Pinpoint the cell where the given text exists, returning its [X, Y] midpoint coordinate. 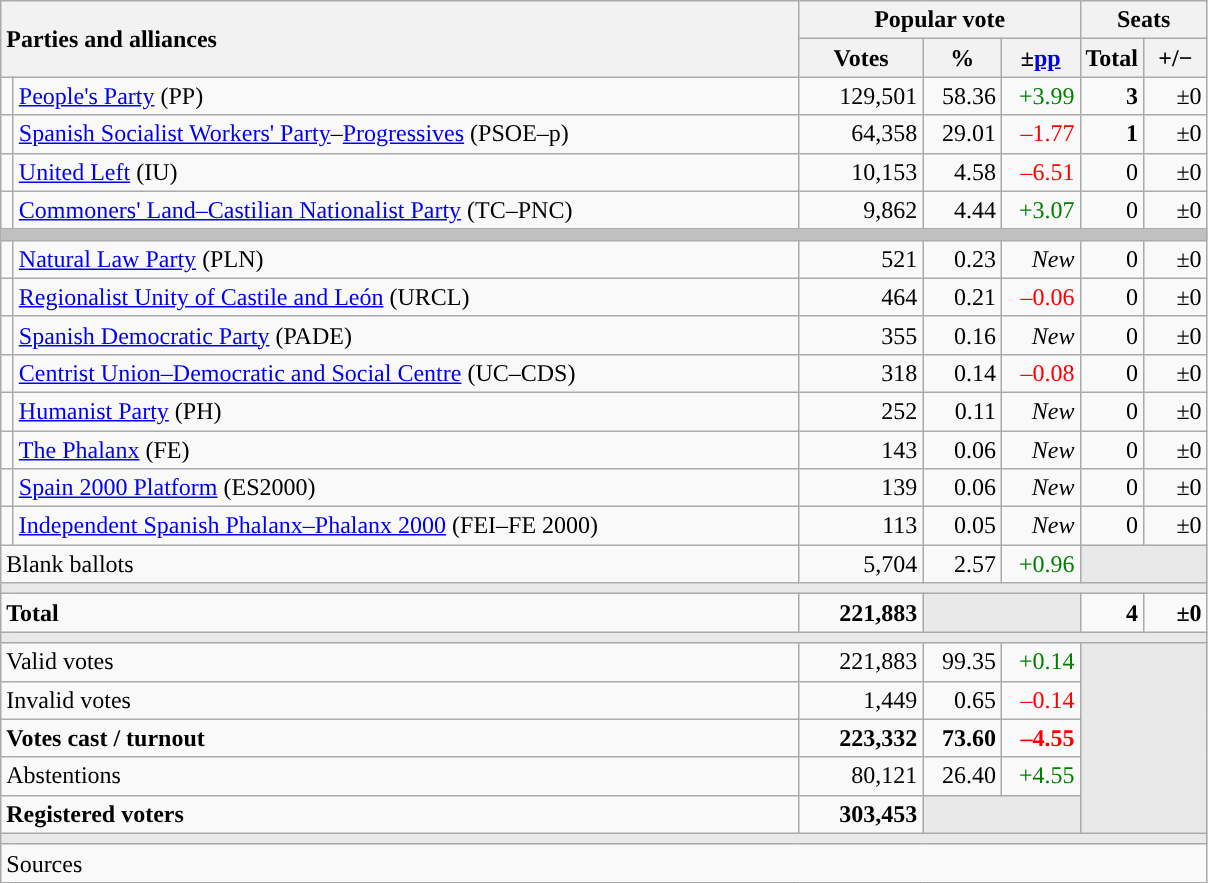
80,121 [861, 776]
+/− [1176, 58]
4.44 [962, 210]
58.36 [962, 96]
+3.07 [1040, 210]
0.14 [962, 373]
113 [861, 526]
Seats [1144, 20]
Spanish Democratic Party (PADE) [406, 335]
223,332 [861, 738]
United Left (IU) [406, 172]
–0.06 [1040, 297]
464 [861, 297]
+0.96 [1040, 564]
252 [861, 411]
5,704 [861, 564]
Votes [861, 58]
Valid votes [400, 662]
+4.55 [1040, 776]
139 [861, 488]
9,862 [861, 210]
+3.99 [1040, 96]
0.21 [962, 297]
% [962, 58]
±pp [1040, 58]
73.60 [962, 738]
–4.55 [1040, 738]
1,449 [861, 700]
Spain 2000 Platform (ES2000) [406, 488]
Abstentions [400, 776]
–1.77 [1040, 134]
355 [861, 335]
4.58 [962, 172]
303,453 [861, 814]
Commoners' Land–Castilian Nationalist Party (TC–PNC) [406, 210]
–0.14 [1040, 700]
People's Party (PP) [406, 96]
Parties and alliances [400, 39]
64,358 [861, 134]
26.40 [962, 776]
Humanist Party (PH) [406, 411]
Invalid votes [400, 700]
143 [861, 449]
521 [861, 259]
–6.51 [1040, 172]
Regionalist Unity of Castile and León (URCL) [406, 297]
3 [1112, 96]
0.65 [962, 700]
99.35 [962, 662]
Natural Law Party (PLN) [406, 259]
2.57 [962, 564]
–0.08 [1040, 373]
4 [1112, 613]
29.01 [962, 134]
1 [1112, 134]
318 [861, 373]
Votes cast / turnout [400, 738]
Sources [604, 863]
Centrist Union–Democratic and Social Centre (UC–CDS) [406, 373]
+0.14 [1040, 662]
0.11 [962, 411]
The Phalanx (FE) [406, 449]
Blank ballots [400, 564]
Spanish Socialist Workers' Party–Progressives (PSOE–p) [406, 134]
Popular vote [940, 20]
10,153 [861, 172]
0.05 [962, 526]
Registered voters [400, 814]
0.23 [962, 259]
Independent Spanish Phalanx–Phalanx 2000 (FEI–FE 2000) [406, 526]
0.16 [962, 335]
129,501 [861, 96]
